Extract the (x, y) coordinate from the center of the cell holding the provided text.  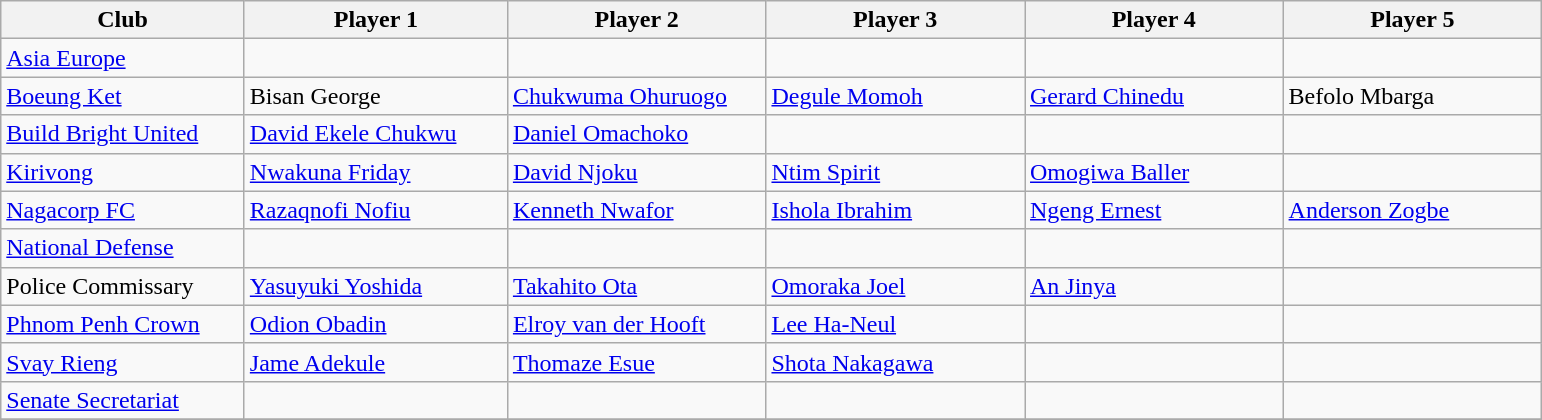
An Jinya (1154, 286)
Build Bright United (123, 134)
Degule Momoh (896, 96)
Svay Rieng (123, 362)
Kenneth Nwafor (636, 210)
Ishola Ibrahim (896, 210)
Player 3 (896, 20)
Boeung Ket (123, 96)
Chukwuma Ohuruogo (636, 96)
Kirivong (123, 172)
Elroy van der Hooft (636, 324)
Befolo Mbarga (1412, 96)
Bisan George (376, 96)
Takahito Ota (636, 286)
Club (123, 20)
Omoraka Joel (896, 286)
Razaqnofi Nofiu (376, 210)
Player 4 (1154, 20)
Nwakuna Friday (376, 172)
Lee Ha-Neul (896, 324)
Gerard Chinedu (1154, 96)
National Defense (123, 248)
Nagacorp FC (123, 210)
Police Commissary (123, 286)
David Ekele Chukwu (376, 134)
Player 1 (376, 20)
Asia Europe (123, 58)
Player 5 (1412, 20)
Shota Nakagawa (896, 362)
Ngeng Ernest (1154, 210)
Phnom Penh Crown (123, 324)
Senate Secretariat (123, 400)
Ntim Spirit (896, 172)
Jame Adekule (376, 362)
Player 2 (636, 20)
David Njoku (636, 172)
Odion Obadin (376, 324)
Daniel Omachoko (636, 134)
Yasuyuki Yoshida (376, 286)
Thomaze Esue (636, 362)
Omogiwa Baller (1154, 172)
Anderson Zogbe (1412, 210)
